Find where the given text appears and provide that cell's center as (X, Y) coordinate. 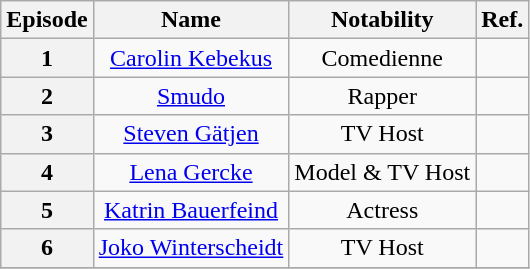
Notability (382, 20)
4 (47, 172)
Model & TV Host (382, 172)
Actress (382, 210)
2 (47, 96)
Rapper (382, 96)
Episode (47, 20)
6 (47, 248)
3 (47, 134)
Joko Winterscheidt (191, 248)
Ref. (502, 20)
Comedienne (382, 58)
Name (191, 20)
Steven Gätjen (191, 134)
1 (47, 58)
5 (47, 210)
Carolin Kebekus (191, 58)
Smudo (191, 96)
Lena Gercke (191, 172)
Katrin Bauerfeind (191, 210)
